Detect which cell encompasses the target text, then output its [X, Y] center coordinate. 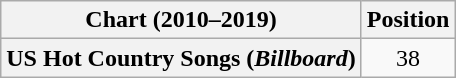
Chart (2010–2019) [181, 20]
38 [408, 58]
Position [408, 20]
US Hot Country Songs (Billboard) [181, 58]
